Extract the [X, Y] coordinate from the center of the cell holding the provided text.  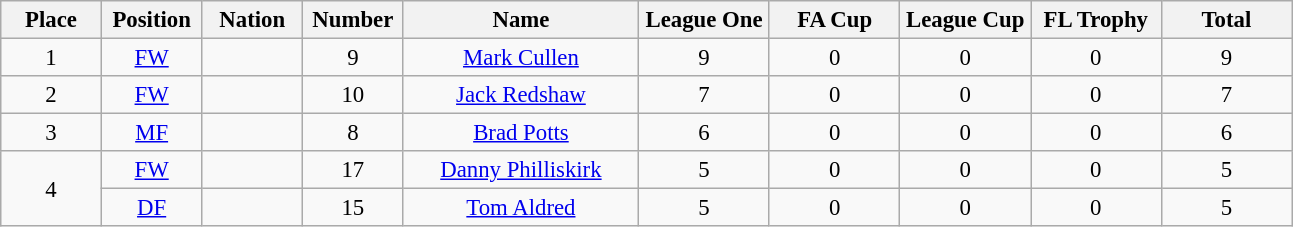
Jack Redshaw [521, 95]
4 [52, 188]
8 [354, 133]
DF [152, 208]
Number [354, 20]
Nation [252, 20]
MF [152, 133]
10 [354, 95]
1 [52, 58]
Total [1226, 20]
Place [52, 20]
FL Trophy [1096, 20]
Name [521, 20]
2 [52, 95]
League Cup [966, 20]
League One [704, 20]
Brad Potts [521, 133]
FA Cup [834, 20]
17 [354, 170]
15 [354, 208]
3 [52, 133]
Mark Cullen [521, 58]
Position [152, 20]
Tom Aldred [521, 208]
Danny Philliskirk [521, 170]
